Output the [x, y] coordinate of the center of the cell containing the given text.  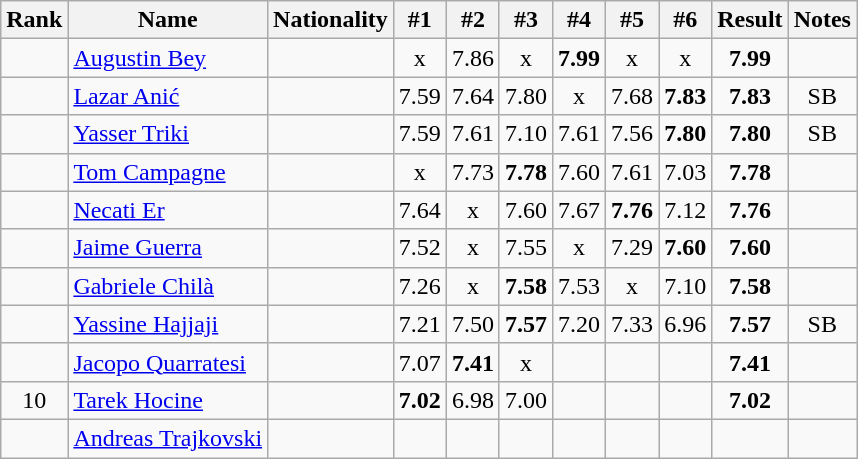
Yassine Hajjaji [168, 324]
Augustin Bey [168, 58]
Notes [822, 20]
Yasser Triki [168, 134]
#4 [580, 20]
6.96 [686, 324]
Jacopo Quarratesi [168, 362]
7.20 [580, 324]
7.29 [632, 248]
Rank [34, 20]
7.07 [420, 362]
#2 [472, 20]
7.33 [632, 324]
7.21 [420, 324]
7.26 [420, 286]
Tarek Hocine [168, 400]
7.55 [526, 248]
#1 [420, 20]
#5 [632, 20]
#3 [526, 20]
Result [750, 20]
Jaime Guerra [168, 248]
7.73 [472, 172]
Lazar Anić [168, 96]
7.12 [686, 210]
#6 [686, 20]
Name [168, 20]
Necati Er [168, 210]
7.50 [472, 324]
Gabriele Chilà [168, 286]
Tom Campagne [168, 172]
7.52 [420, 248]
7.56 [632, 134]
6.98 [472, 400]
7.67 [580, 210]
Andreas Trajkovski [168, 438]
Nationality [331, 20]
7.00 [526, 400]
7.68 [632, 96]
7.03 [686, 172]
7.53 [580, 286]
10 [34, 400]
7.86 [472, 58]
